Identify which cell holds the provided text, then report its (X, Y) central coordinate. 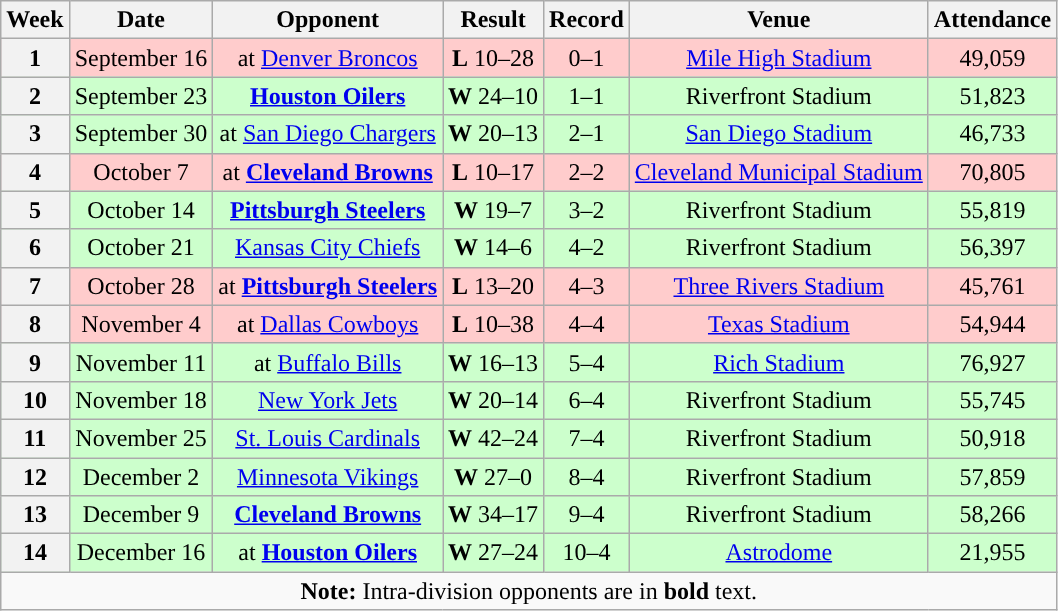
W 19–7 (494, 210)
9 (35, 362)
6–4 (587, 400)
at Denver Broncos (328, 58)
W 34–17 (494, 515)
10–4 (587, 553)
Astrodome (778, 553)
November 4 (141, 324)
2 (35, 96)
at Pittsburgh Steelers (328, 286)
at Cleveland Browns (328, 172)
6 (35, 248)
Pittsburgh Steelers (328, 210)
13 (35, 515)
W 20–14 (494, 400)
11 (35, 438)
W 14–6 (494, 248)
New York Jets (328, 400)
2–2 (587, 172)
at Dallas Cowboys (328, 324)
October 7 (141, 172)
70,805 (992, 172)
Record (587, 20)
8–4 (587, 477)
W 27–0 (494, 477)
50,918 (992, 438)
Minnesota Vikings (328, 477)
Cleveland Browns (328, 515)
7 (35, 286)
at Buffalo Bills (328, 362)
W 27–24 (494, 553)
Note: Intra-division opponents are in bold text. (529, 591)
Venue (778, 20)
Texas Stadium (778, 324)
W 16–13 (494, 362)
1–1 (587, 96)
Attendance (992, 20)
21,955 (992, 553)
November 11 (141, 362)
Houston Oilers (328, 96)
Three Rivers Stadium (778, 286)
46,733 (992, 134)
55,745 (992, 400)
November 25 (141, 438)
Date (141, 20)
55,819 (992, 210)
St. Louis Cardinals (328, 438)
Kansas City Chiefs (328, 248)
Mile High Stadium (778, 58)
3–2 (587, 210)
4–2 (587, 248)
November 18 (141, 400)
San Diego Stadium (778, 134)
57,859 (992, 477)
45,761 (992, 286)
W 42–24 (494, 438)
54,944 (992, 324)
4–4 (587, 324)
9–4 (587, 515)
L 10–17 (494, 172)
56,397 (992, 248)
Result (494, 20)
5–4 (587, 362)
49,059 (992, 58)
Rich Stadium (778, 362)
76,927 (992, 362)
L 10–38 (494, 324)
10 (35, 400)
October 14 (141, 210)
51,823 (992, 96)
October 28 (141, 286)
4–3 (587, 286)
December 16 (141, 553)
September 16 (141, 58)
W 24–10 (494, 96)
8 (35, 324)
Opponent (328, 20)
September 30 (141, 134)
December 2 (141, 477)
0–1 (587, 58)
L 10–28 (494, 58)
4 (35, 172)
1 (35, 58)
September 23 (141, 96)
at San Diego Chargers (328, 134)
W 20–13 (494, 134)
12 (35, 477)
December 9 (141, 515)
L 13–20 (494, 286)
58,266 (992, 515)
Cleveland Municipal Stadium (778, 172)
Week (35, 20)
at Houston Oilers (328, 553)
October 21 (141, 248)
5 (35, 210)
3 (35, 134)
2–1 (587, 134)
14 (35, 553)
7–4 (587, 438)
